From the cell containing the given text, extract its center point as [X, Y] coordinate. 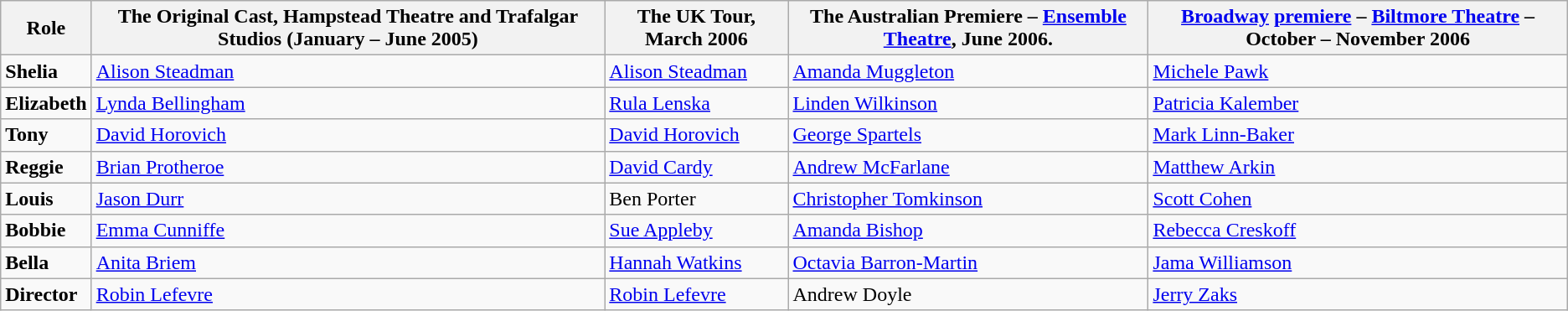
Director [46, 294]
Elizabeth [46, 103]
Hannah Watkins [697, 262]
Jerry Zaks [1358, 294]
David Cardy [697, 167]
Jason Durr [348, 199]
Bobbie [46, 231]
Christopher Tomkinson [968, 199]
Amanda Muggleton [968, 71]
Tony [46, 135]
Mark Linn-Baker [1358, 135]
Rebecca Creskoff [1358, 231]
George Spartels [968, 135]
Andrew Doyle [968, 294]
Matthew Arkin [1358, 167]
Anita Briem [348, 262]
Sue Appleby [697, 231]
Octavia Barron-Martin [968, 262]
Ben Porter [697, 199]
Reggie [46, 167]
The Original Cast, Hampstead Theatre and Trafalgar Studios (January – June 2005) [348, 29]
Louis [46, 199]
Andrew McFarlane [968, 167]
Bella [46, 262]
Shelia [46, 71]
Linden Wilkinson [968, 103]
Role [46, 29]
Scott Cohen [1358, 199]
Brian Protheroe [348, 167]
Lynda Bellingham [348, 103]
Patricia Kalember [1358, 103]
Amanda Bishop [968, 231]
The Australian Premiere – Ensemble Theatre, June 2006. [968, 29]
Rula Lenska [697, 103]
Jama Williamson [1358, 262]
Michele Pawk [1358, 71]
Emma Cunniffe [348, 231]
The UK Tour, March 2006 [697, 29]
Broadway premiere – Biltmore Theatre – October – November 2006 [1358, 29]
